Identify which cell holds the provided text, then report its [x, y] central coordinate. 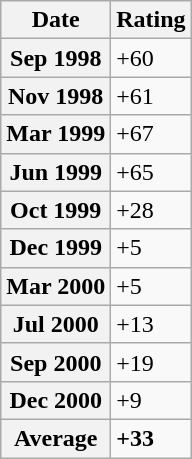
+9 [151, 400]
+19 [151, 362]
Average [56, 438]
+33 [151, 438]
+60 [151, 58]
+28 [151, 210]
Rating [151, 20]
Jun 1999 [56, 172]
+61 [151, 96]
Dec 1999 [56, 248]
Jul 2000 [56, 324]
Sep 2000 [56, 362]
Dec 2000 [56, 400]
+65 [151, 172]
Date [56, 20]
Nov 1998 [56, 96]
+67 [151, 134]
Sep 1998 [56, 58]
Oct 1999 [56, 210]
Mar 1999 [56, 134]
Mar 2000 [56, 286]
+13 [151, 324]
